Search for the cell housing the specified text and yield its [X, Y] center coordinate. 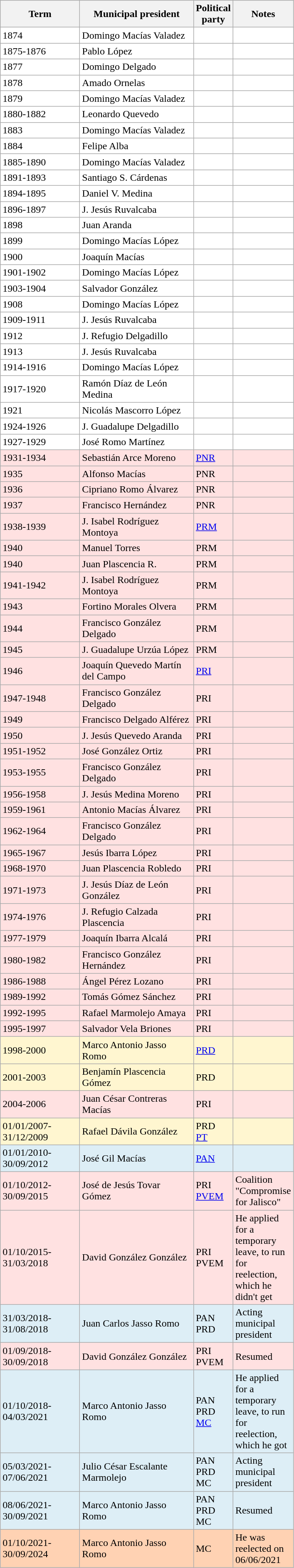
1989-1992 [40, 997]
1874 [40, 35]
1894-1895 [40, 193]
1977-1979 [40, 938]
Juan Carlos Jasso Romo [137, 1324]
1884 [40, 146]
1965-1967 [40, 853]
Sebastián Arce Moreno [137, 458]
Coalition "Compromise for Jalisco" [263, 1191]
Tomás Gómez Sánchez [137, 997]
Cipriano Romo Álvarez [137, 490]
Daniel V. Medina [137, 193]
Pablo López [137, 51]
1946 [40, 671]
1883 [40, 130]
Rafael Marmolejo Amaya [137, 1013]
José González Ortiz [137, 751]
PAN PRD [213, 1324]
Manuel Torres [137, 548]
1891-1893 [40, 177]
Notes [263, 14]
Amado Ornelas [137, 83]
Benjamín Plascencia Gómez [137, 1077]
1962-1964 [40, 831]
Salvador González [137, 288]
He applied for a temporary leave, to run for reelection, which he got [263, 1411]
1913 [40, 352]
1947-1948 [40, 698]
Jesús Ibarra López [137, 853]
1935 [40, 473]
Ramón Díaz de León Medina [137, 389]
Fortino Morales Olvera [137, 607]
He was reelected on 06/06/2021 [263, 1548]
José de Jesús Tovar Gómez [137, 1191]
1949 [40, 719]
Juan Aranda [137, 225]
1885-1890 [40, 162]
MC [213, 1548]
1974-1976 [40, 917]
Rafael Dávila González [137, 1131]
J. Guadalupe Delgadillo [137, 426]
01/10/2015-31/03/2018 [40, 1258]
1943 [40, 607]
1898 [40, 225]
2001-2003 [40, 1077]
Political party [213, 14]
1914-1916 [40, 367]
1879 [40, 98]
08/06/2021-30/09/2021 [40, 1510]
J. Jesús Quevedo Aranda [137, 735]
1909-1911 [40, 320]
Juan Plascencia Robledo [137, 869]
1912 [40, 336]
1921 [40, 410]
1903-1904 [40, 288]
1956-1958 [40, 794]
J. Guadalupe Urzúa López [137, 650]
1951-1952 [40, 751]
Joaquín Quevedo Martín del Campo [137, 671]
PAN [213, 1159]
01/10/2021-30/09/2024 [40, 1548]
05/03/2021-07/06/2021 [40, 1472]
1880-1882 [40, 114]
1980-1982 [40, 960]
Juan César Contreras Macías [137, 1104]
1896-1897 [40, 209]
01/01/2007-31/12/2009 [40, 1131]
1998-2000 [40, 1050]
José Gil Macías [137, 1159]
1953-1955 [40, 772]
1971-1973 [40, 890]
1986-1988 [40, 981]
Felipe Alba [137, 146]
1917-1920 [40, 389]
1877 [40, 67]
Joaquín Macías [137, 257]
1901-1902 [40, 273]
1945 [40, 650]
1931-1934 [40, 458]
Alfonso Macías [137, 473]
Francisco Delgado Alférez [137, 719]
1968-1970 [40, 869]
01/01/2010-30/09/2012 [40, 1159]
J. Jesús Díaz de León González [137, 890]
Salvador Vela Briones [137, 1029]
1992-1995 [40, 1013]
1937 [40, 505]
1908 [40, 304]
1936 [40, 490]
J. Jesús Medina Moreno [137, 794]
Joaquín Ibarra Alcalá [137, 938]
2004-2006 [40, 1104]
01/10/2018-04/03/2021 [40, 1411]
Antonio Macías Álvarez [137, 810]
01/09/2018-30/09/2018 [40, 1356]
J. Refugio Calzada Plascencia [137, 917]
Domingo Delgado [137, 67]
Municipal president [137, 14]
J. Refugio Delgadillo [137, 336]
Juan Plascencia R. [137, 564]
1900 [40, 257]
1959-1961 [40, 810]
Julio César Escalante Marmolejo [137, 1472]
1941-1942 [40, 585]
1899 [40, 241]
1938-1939 [40, 527]
Nicolás Mascorro López [137, 410]
01/10/2012-30/09/2015 [40, 1191]
1875-1876 [40, 51]
31/03/2018-31/08/2018 [40, 1324]
1927-1929 [40, 442]
José Romo Martínez [137, 442]
Ángel Pérez Lozano [137, 981]
1878 [40, 83]
Francisco González Hernández [137, 960]
1924-1926 [40, 426]
Francisco Hernández [137, 505]
1944 [40, 628]
Term [40, 14]
1995-1997 [40, 1029]
He applied for a temporary leave, to run for reelection, which he didn't get [263, 1258]
PRD PT [213, 1131]
Santiago S. Cárdenas [137, 177]
1950 [40, 735]
Leonardo Quevedo [137, 114]
